Find where the given text appears and provide that cell's center as (x, y) coordinate. 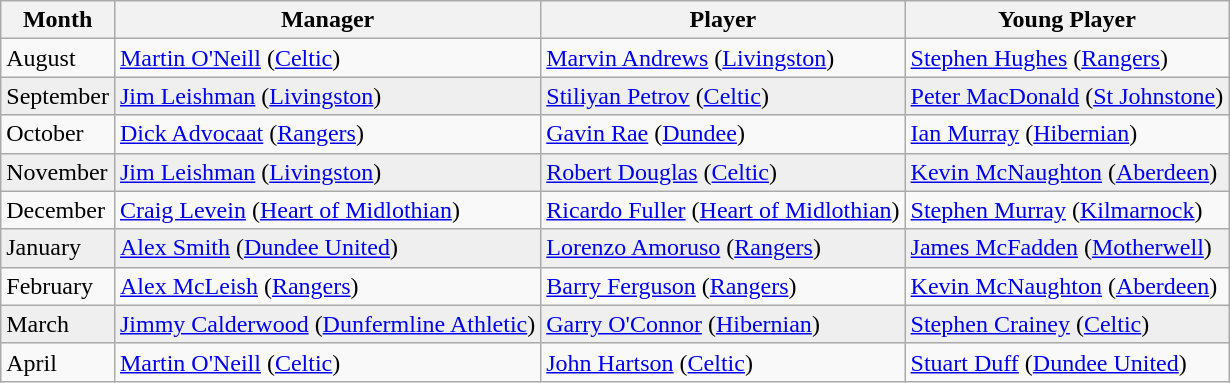
Stephen Murray (Kilmarnock) (1067, 210)
Alex McLeish (Rangers) (327, 286)
Stephen Hughes (Rangers) (1067, 58)
Young Player (1067, 20)
Ian Murray (Hibernian) (1067, 134)
September (58, 96)
Stiliyan Petrov (Celtic) (723, 96)
Garry O'Connor (Hibernian) (723, 324)
April (58, 362)
Dick Advocaat (Rangers) (327, 134)
Jimmy Calderwood (Dunfermline Athletic) (327, 324)
Stephen Crainey (Celtic) (1067, 324)
January (58, 248)
March (58, 324)
February (58, 286)
Gavin Rae (Dundee) (723, 134)
Craig Levein (Heart of Midlothian) (327, 210)
Marvin Andrews (Livingston) (723, 58)
Barry Ferguson (Rangers) (723, 286)
Lorenzo Amoruso (Rangers) (723, 248)
James McFadden (Motherwell) (1067, 248)
November (58, 172)
Stuart Duff (Dundee United) (1067, 362)
Alex Smith (Dundee United) (327, 248)
Ricardo Fuller (Heart of Midlothian) (723, 210)
Manager (327, 20)
December (58, 210)
John Hartson (Celtic) (723, 362)
August (58, 58)
October (58, 134)
Player (723, 20)
Robert Douglas (Celtic) (723, 172)
Peter MacDonald (St Johnstone) (1067, 96)
Month (58, 20)
